Return the (x, y) coordinate for the center point of the cell that contains the specified text.  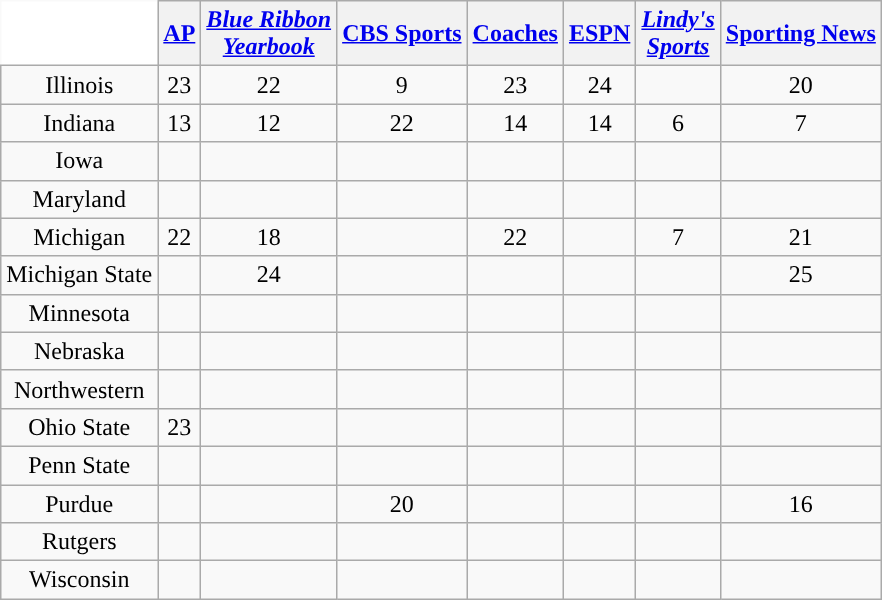
21 (800, 237)
Rutgers (80, 542)
CBS Sports (402, 34)
Nebraska (80, 351)
12 (269, 123)
Minnesota (80, 313)
Iowa (80, 161)
Coaches (515, 34)
Purdue (80, 503)
Northwestern (80, 389)
Lindy'sSports (678, 34)
16 (800, 503)
18 (269, 237)
25 (800, 275)
Sporting News (800, 34)
6 (678, 123)
Wisconsin (80, 580)
9 (402, 85)
13 (180, 123)
Indiana (80, 123)
Michigan (80, 237)
Maryland (80, 199)
Blue RibbonYearbook (269, 34)
AP (180, 34)
Michigan State (80, 275)
Penn State (80, 465)
Illinois (80, 85)
Ohio State (80, 427)
ESPN (599, 34)
